Search for the cell housing the specified text and yield its [x, y] center coordinate. 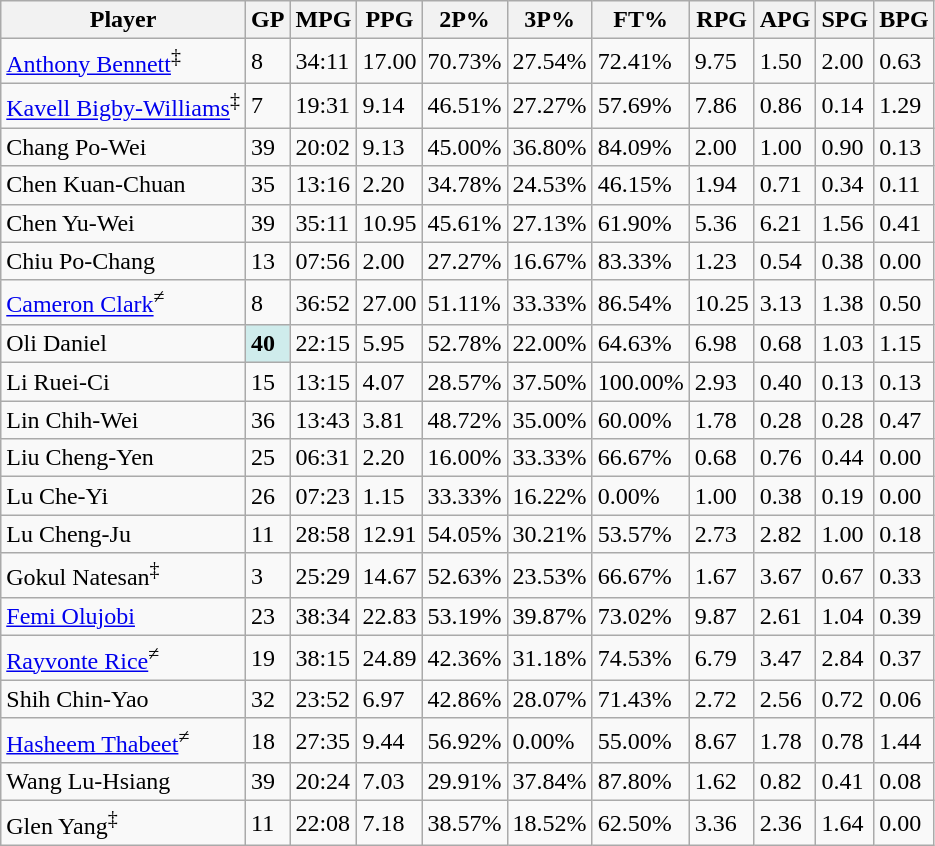
27.13% [550, 223]
15 [267, 382]
24.53% [550, 185]
Liu Cheng-Yen [124, 458]
13:15 [324, 382]
36 [267, 420]
0.63 [904, 62]
13 [267, 261]
20:24 [324, 782]
42.86% [464, 699]
1.03 [845, 344]
MPG [324, 20]
Hasheem Thabeet≠ [124, 740]
0.90 [845, 147]
31.18% [550, 658]
55.00% [640, 740]
0.40 [785, 382]
51.11% [464, 302]
0.34 [845, 185]
0.37 [904, 658]
1.94 [722, 185]
22.83 [390, 617]
2.93 [722, 382]
2.36 [785, 824]
1.29 [904, 106]
3.36 [722, 824]
61.90% [640, 223]
32 [267, 699]
34.78% [464, 185]
25:29 [324, 576]
22.00% [550, 344]
10.25 [722, 302]
1.64 [845, 824]
28.57% [464, 382]
Kavell Bigby-Williams‡ [124, 106]
Lin Chih-Wei [124, 420]
54.05% [464, 534]
2.56 [785, 699]
0.54 [785, 261]
86.54% [640, 302]
3 [267, 576]
19:31 [324, 106]
74.53% [640, 658]
46.51% [464, 106]
0.72 [845, 699]
30.21% [550, 534]
6.98 [722, 344]
06:31 [324, 458]
Lu Che-Yi [124, 496]
38:34 [324, 617]
Femi Olujobi [124, 617]
34:11 [324, 62]
3.81 [390, 420]
1.67 [722, 576]
1.44 [904, 740]
42.36% [464, 658]
18 [267, 740]
0.14 [845, 106]
60.00% [640, 420]
14.67 [390, 576]
6.79 [722, 658]
1.38 [845, 302]
Player [124, 20]
20:02 [324, 147]
9.44 [390, 740]
6.21 [785, 223]
27.00 [390, 302]
07:23 [324, 496]
BPG [904, 20]
28:58 [324, 534]
3.13 [785, 302]
3P% [550, 20]
7.03 [390, 782]
Lu Cheng-Ju [124, 534]
24.89 [390, 658]
53.57% [640, 534]
9.14 [390, 106]
GP [267, 20]
23:52 [324, 699]
100.00% [640, 382]
3.67 [785, 576]
0.39 [904, 617]
16.00% [464, 458]
19 [267, 658]
Shih Chin-Yao [124, 699]
64.63% [640, 344]
1.04 [845, 617]
38:15 [324, 658]
7.86 [722, 106]
35 [267, 185]
1.50 [785, 62]
Glen Yang‡ [124, 824]
37.84% [550, 782]
45.61% [464, 223]
0.86 [785, 106]
23.53% [550, 576]
0.44 [845, 458]
13:16 [324, 185]
7 [267, 106]
27.54% [550, 62]
Wang Lu-Hsiang [124, 782]
Cameron Clark≠ [124, 302]
9.13 [390, 147]
22:08 [324, 824]
0.50 [904, 302]
2.72 [722, 699]
25 [267, 458]
0.67 [845, 576]
Rayvonte Rice≠ [124, 658]
38.57% [464, 824]
62.50% [640, 824]
1.56 [845, 223]
Oli Daniel [124, 344]
29.91% [464, 782]
39.87% [550, 617]
Anthony Bennett‡ [124, 62]
17.00 [390, 62]
70.73% [464, 62]
0.33 [904, 576]
35:11 [324, 223]
35.00% [550, 420]
26 [267, 496]
Gokul Natesan‡ [124, 576]
0.71 [785, 185]
18.52% [550, 824]
FT% [640, 20]
2P% [464, 20]
PPG [390, 20]
36.80% [550, 147]
27:35 [324, 740]
SPG [845, 20]
0.18 [904, 534]
46.15% [640, 185]
72.41% [640, 62]
2.61 [785, 617]
Chen Kuan-Chuan [124, 185]
73.02% [640, 617]
2.84 [845, 658]
52.63% [464, 576]
5.36 [722, 223]
APG [785, 20]
10.95 [390, 223]
16.22% [550, 496]
9.75 [722, 62]
1.23 [722, 261]
0.19 [845, 496]
71.43% [640, 699]
6.97 [390, 699]
28.07% [550, 699]
4.07 [390, 382]
52.78% [464, 344]
57.69% [640, 106]
0.78 [845, 740]
53.19% [464, 617]
3.47 [785, 658]
40 [267, 344]
0.11 [904, 185]
37.50% [550, 382]
7.18 [390, 824]
Li Ruei-Ci [124, 382]
RPG [722, 20]
0.06 [904, 699]
Chen Yu-Wei [124, 223]
87.80% [640, 782]
Chang Po-Wei [124, 147]
13:43 [324, 420]
12.91 [390, 534]
1.62 [722, 782]
84.09% [640, 147]
0.08 [904, 782]
83.33% [640, 261]
07:56 [324, 261]
Chiu Po-Chang [124, 261]
56.92% [464, 740]
36:52 [324, 302]
2.73 [722, 534]
45.00% [464, 147]
16.67% [550, 261]
0.82 [785, 782]
5.95 [390, 344]
0.47 [904, 420]
0.76 [785, 458]
8.67 [722, 740]
2.82 [785, 534]
23 [267, 617]
9.87 [722, 617]
22:15 [324, 344]
48.72% [464, 420]
